Detect which cell encompasses the target text, then output its (X, Y) center coordinate. 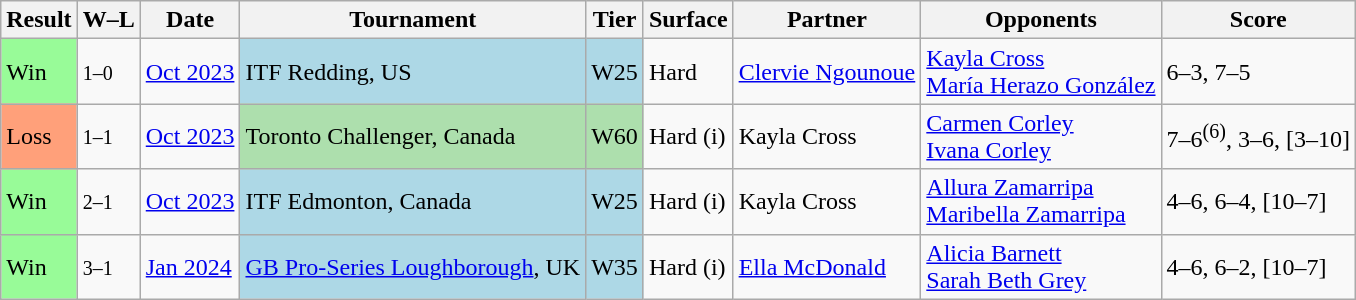
1–1 (108, 136)
Date (190, 20)
Hard (688, 72)
Toronto Challenger, Canada (413, 136)
W35 (615, 266)
Tier (615, 20)
Score (1258, 20)
Carmen Corley Ivana Corley (1041, 136)
GB Pro-Series Loughborough, UK (413, 266)
Surface (688, 20)
Tournament (413, 20)
Partner (827, 20)
4–6, 6–2, [10–7] (1258, 266)
Jan 2024 (190, 266)
Alicia Barnett Sarah Beth Grey (1041, 266)
2–1 (108, 202)
ITF Edmonton, Canada (413, 202)
Loss (39, 136)
Kayla Cross María Herazo González (1041, 72)
ITF Redding, US (413, 72)
Allura Zamarripa Maribella Zamarripa (1041, 202)
3–1 (108, 266)
4–6, 6–4, [10–7] (1258, 202)
W–L (108, 20)
7–6(6), 3–6, [3–10] (1258, 136)
Opponents (1041, 20)
Clervie Ngounoue (827, 72)
Result (39, 20)
1–0 (108, 72)
Ella McDonald (827, 266)
W60 (615, 136)
6–3, 7–5 (1258, 72)
